Scan for the cell matching the given text and deliver its (x, y) coordinate at center. 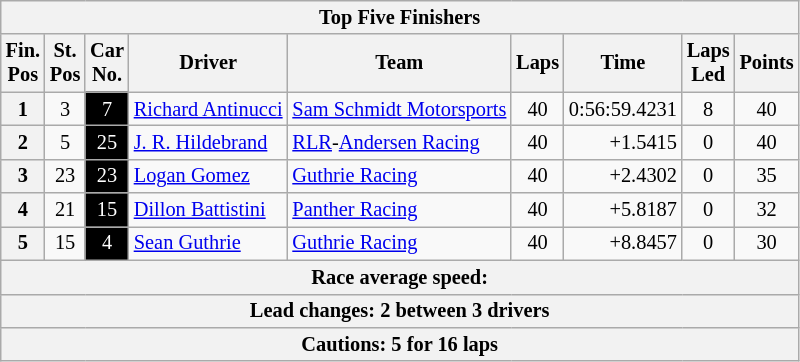
8 (708, 109)
J. R. Hildebrand (208, 142)
Sam Schmidt Motorsports (399, 109)
Team (399, 63)
0:56:59.4231 (623, 109)
Sean Guthrie (208, 243)
Driver (208, 63)
+1.5415 (623, 142)
Points (767, 63)
Laps (538, 63)
Time (623, 63)
LapsLed (708, 63)
Top Five Finishers (400, 17)
30 (767, 243)
+5.8187 (623, 210)
+2.4302 (623, 176)
St.Pos (65, 63)
+8.8457 (623, 243)
Logan Gomez (208, 176)
Fin.Pos (23, 63)
32 (767, 210)
35 (767, 176)
Race average speed: (400, 277)
Panther Racing (399, 210)
2 (23, 142)
Cautions: 5 for 16 laps (400, 344)
1 (23, 109)
Richard Antinucci (208, 109)
Dillon Battistini (208, 210)
21 (65, 210)
RLR-Andersen Racing (399, 142)
25 (107, 142)
CarNo. (107, 63)
7 (107, 109)
Lead changes: 2 between 3 drivers (400, 311)
